Find where the given text appears and provide that cell's center as (X, Y) coordinate. 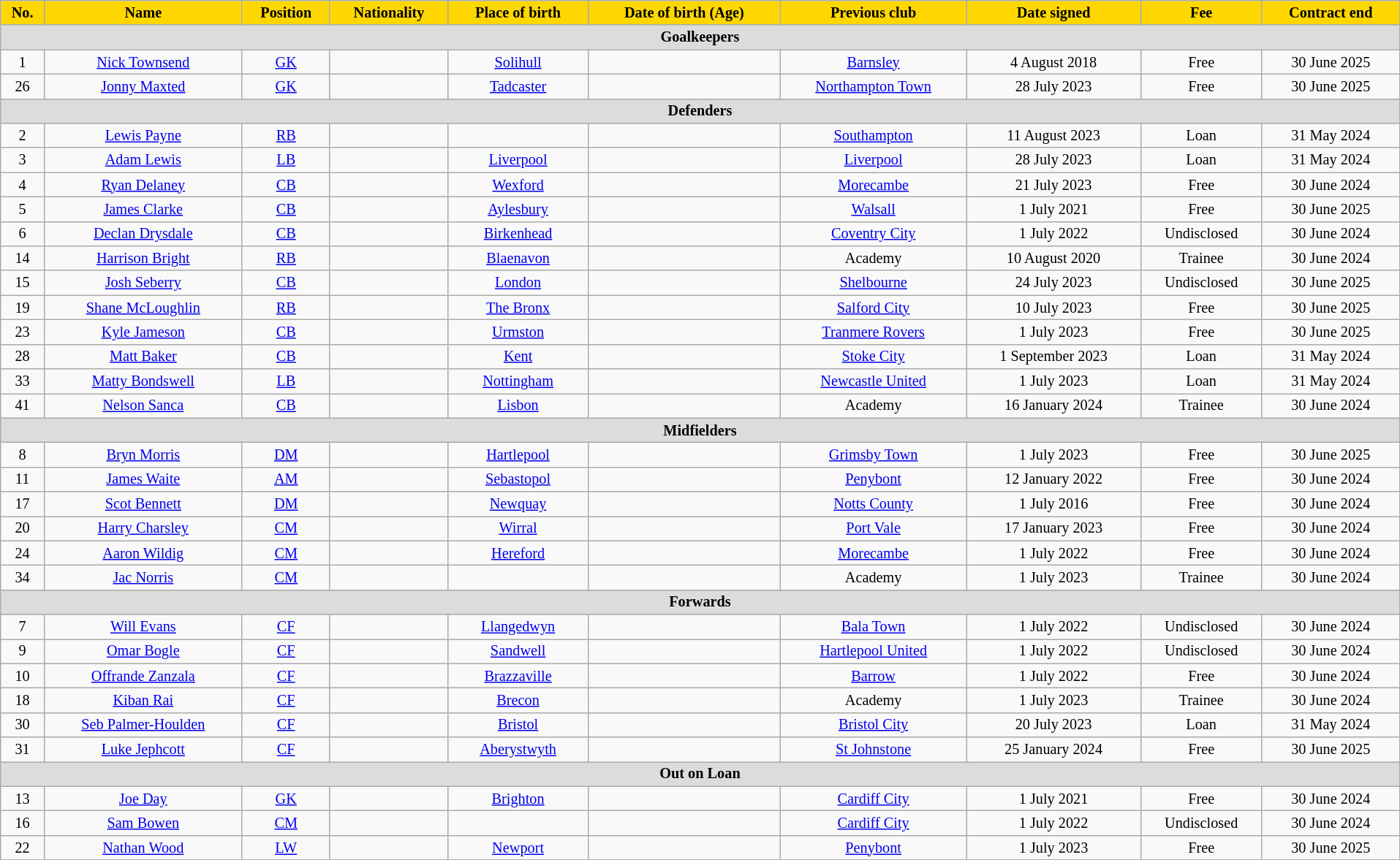
LW (286, 848)
Bristol City (873, 725)
Birkenhead (518, 234)
Date signed (1053, 12)
Hereford (518, 553)
Aberystwyth (518, 750)
Joe Day (143, 799)
14 (23, 258)
17 (23, 503)
9 (23, 651)
Newquay (518, 503)
Midfielders (700, 430)
James Clarke (143, 209)
The Bronx (518, 308)
Blaenavon (518, 258)
Place of birth (518, 12)
Scot Bennett (143, 503)
Offrande Zanzala (143, 676)
Brazzaville (518, 676)
Adam Lewis (143, 160)
AM (286, 479)
Stoke City (873, 357)
Kent (518, 357)
Notts County (873, 503)
19 (23, 308)
Out on Loan (700, 774)
11 August 2023 (1053, 135)
Shane McLoughlin (143, 308)
Tranmere Rovers (873, 332)
London (518, 283)
Contract end (1331, 12)
Forwards (700, 602)
Walsall (873, 209)
Lisbon (518, 406)
17 January 2023 (1053, 528)
10 (23, 676)
Bala Town (873, 626)
James Waite (143, 479)
Nelson Sanca (143, 406)
11 (23, 479)
10 July 2023 (1053, 308)
Name (143, 12)
Urmston (518, 332)
25 January 2024 (1053, 750)
No. (23, 12)
Josh Seberry (143, 283)
23 (23, 332)
21 July 2023 (1053, 185)
28 (23, 357)
20 (23, 528)
Ryan Delaney (143, 185)
Barnsley (873, 61)
Harrison Bright (143, 258)
Nottingham (518, 381)
Newport (518, 848)
Salford City (873, 308)
Will Evans (143, 626)
18 (23, 700)
Brecon (518, 700)
6 (23, 234)
Barrow (873, 676)
3 (23, 160)
Wirral (518, 528)
1 (23, 61)
St Johnstone (873, 750)
Date of birth (Age) (684, 12)
12 January 2022 (1053, 479)
26 (23, 86)
Southampton (873, 135)
Newcastle United (873, 381)
41 (23, 406)
Brighton (518, 799)
Solihull (518, 61)
Matty Bondswell (143, 381)
Northampton Town (873, 86)
31 (23, 750)
Hartlepool United (873, 651)
Defenders (700, 111)
16 (23, 823)
Jonny Maxted (143, 86)
Position (286, 12)
8 (23, 454)
Luke Jephcott (143, 750)
10 August 2020 (1053, 258)
1 September 2023 (1053, 357)
Shelbourne (873, 283)
Port Vale (873, 528)
Aylesbury (518, 209)
Nick Townsend (143, 61)
Nathan Wood (143, 848)
33 (23, 381)
Llangedwyn (518, 626)
16 January 2024 (1053, 406)
Jac Norris (143, 577)
34 (23, 577)
Declan Drysdale (143, 234)
4 August 2018 (1053, 61)
Kyle Jameson (143, 332)
Goalkeepers (700, 37)
Previous club (873, 12)
Wexford (518, 185)
2 (23, 135)
Bryn Morris (143, 454)
Lewis Payne (143, 135)
Bristol (518, 725)
22 (23, 848)
24 July 2023 (1053, 283)
Matt Baker (143, 357)
Coventry City (873, 234)
Sebastopol (518, 479)
Fee (1201, 12)
13 (23, 799)
7 (23, 626)
Nationality (389, 12)
20 July 2023 (1053, 725)
15 (23, 283)
Harry Charsley (143, 528)
5 (23, 209)
Hartlepool (518, 454)
4 (23, 185)
Tadcaster (518, 86)
Omar Bogle (143, 651)
24 (23, 553)
Kiban Rai (143, 700)
30 (23, 725)
Grimsby Town (873, 454)
Seb Palmer-Houlden (143, 725)
Sam Bowen (143, 823)
Aaron Wildig (143, 553)
1 July 2016 (1053, 503)
Sandwell (518, 651)
